Search for the cell housing the specified text and yield its [X, Y] center coordinate. 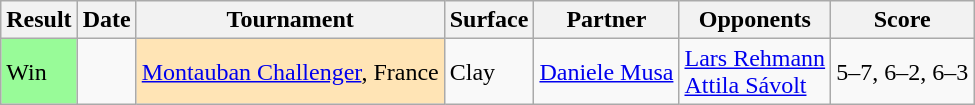
Result [39, 20]
Montauban Challenger, France [290, 72]
Daniele Musa [606, 72]
Tournament [290, 20]
Clay [489, 72]
Score [902, 20]
Partner [606, 20]
Opponents [755, 20]
Lars Rehmann Attila Sávolt [755, 72]
5–7, 6–2, 6–3 [902, 72]
Surface [489, 20]
Win [39, 72]
Date [106, 20]
